Scan for the cell matching the given text and deliver its [x, y] coordinate at center. 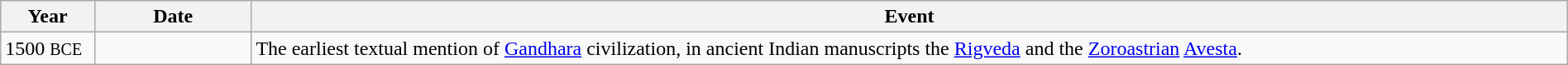
Date [172, 17]
The earliest textual mention of Gandhara civilization, in ancient Indian manuscripts the Rigveda and the Zoroastrian Avesta. [910, 48]
1500 BCE [48, 48]
Year [48, 17]
Event [910, 17]
